For the text-containing cell, return its midpoint in [X, Y] coordinate format. 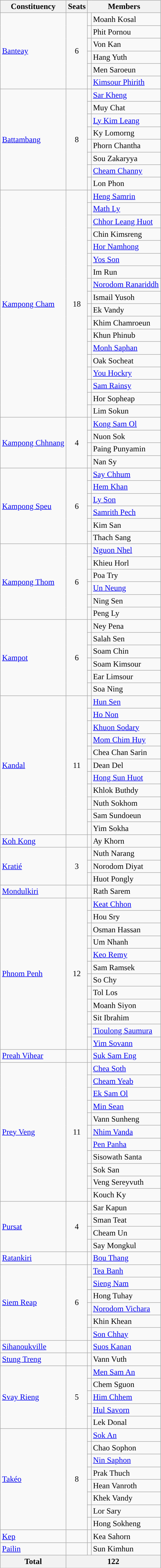
Sam Sundoeun [126, 816]
Him Chhem [126, 1397]
So Chy [126, 980]
Yim Sokha [126, 828]
Constituency [33, 7]
Preah Vihear [33, 1056]
Sihanoukville [33, 1346]
Lor Sary [126, 1511]
Ly Son [126, 500]
Kep [33, 1536]
Khieu Horl [126, 563]
18 [77, 304]
Son Chhay [126, 1334]
3 [77, 866]
Phit Pornou [126, 32]
Khlok Buthdy [126, 790]
Prak Thuch [126, 1473]
Sieng Nam [126, 1283]
Members [124, 7]
Kimsour Phirith [126, 82]
Say Mongkul [126, 1245]
Nuth Narang [126, 854]
Lon Phon [126, 184]
Nin Saphon [126, 1460]
Banteay [33, 51]
Total [33, 1561]
Kampot [33, 658]
Kouch Ky [126, 1195]
Chem Sguon [126, 1385]
Yos Son [126, 259]
Norodom Ranariddh [126, 285]
Vann Sunheng [126, 1119]
Kim San [126, 525]
Khuon Sodary [126, 727]
Peng Ly [126, 613]
Men Sam An [126, 1372]
Monh Saphan [126, 348]
Norodom Diyat [126, 866]
Poa Try [126, 576]
Sar Kapun [126, 1208]
Pailin [33, 1549]
12 [77, 974]
Suos Kanan [126, 1346]
Samrith Pech [126, 512]
Sisowath Santa [126, 1157]
Huot Pongly [126, 879]
Oak Socheat [126, 360]
Prey Veng [33, 1132]
Mondulkiri [33, 891]
Soa Ning [126, 689]
Sun Kimhun [126, 1549]
Chea Soth [126, 1068]
Chin Kimsreng [126, 234]
Hul Savorn [126, 1410]
Sam Ramsek [126, 968]
Lek Donal [126, 1423]
Kong Sam Ol [126, 424]
Takéo [33, 1479]
Sar Kheng [126, 95]
Um Nhanh [126, 942]
Kratié [33, 866]
Norodom Vichara [126, 1309]
Kandal [33, 765]
Keo Remy [126, 955]
Salah Sen [126, 639]
Nuon Sok [126, 436]
Sok San [126, 1169]
Svay Rieng [33, 1397]
Phnom Penh [33, 974]
Heng Samrin [126, 196]
Khim Chamroeun [126, 323]
Von Kan [126, 45]
Soam Chin [126, 651]
Vann Vuth [126, 1359]
Bou Thang [126, 1258]
Moanh Kosal [126, 19]
Men Saroeun [126, 70]
Sok An [126, 1435]
Kampong Speu [33, 506]
Kampong Cham [33, 304]
Paing Punyamin [126, 449]
Phorn Chantha [126, 145]
Ning Sen [126, 601]
Cheam Un [126, 1233]
Hong Sun Huot [126, 778]
Ismail Yusoh [126, 297]
Ratankiri [33, 1258]
Dean Del [126, 765]
Hun Sen [126, 702]
Thach Sang [126, 537]
Hou Sry [126, 917]
Chhor Leang Huot [126, 222]
Ay Khorn [126, 841]
Min Sean [126, 1106]
Moanh Siyon [126, 1005]
Ek Vandy [126, 310]
Chao Sophon [126, 1448]
Hor Namhong [126, 247]
Nguon Nhel [126, 550]
122 [114, 1561]
5 [77, 1397]
You Hockry [126, 373]
Pursat [33, 1227]
Koh Kong [33, 841]
Lim Sokun [126, 411]
Math Ly [126, 209]
Kea Sahorn [126, 1536]
Hong Tuhay [126, 1296]
Ear Limsour [126, 677]
Battambang [33, 139]
Sou Zakaryya [126, 158]
Keat Chhon [126, 904]
Cheam Yeab [126, 1081]
Nhim Vanda [126, 1132]
Yim Sovann [126, 1043]
Rath Sarem [126, 891]
Hean Vanroth [126, 1486]
Nuth Sokhom [126, 803]
Sman Teat [126, 1220]
Pen Panha [126, 1144]
Sit Ibrahim [126, 1018]
Siem Reap [33, 1302]
Ly Kim Leang [126, 120]
Muy Chat [126, 108]
Osman Hassan [126, 929]
Veng Sereyvuth [126, 1182]
Chea Chan Sarin [126, 752]
Khin Khean [126, 1321]
Tioulong Saumura [126, 1031]
Khek Vandy [126, 1498]
Suk Sam Eng [126, 1056]
Nan Sy [126, 462]
Ky Lomorng [126, 133]
Sam Rainsy [126, 386]
Ek Sam Ol [126, 1094]
Stung Treng [33, 1359]
Tol Los [126, 993]
Soam Kimsour [126, 664]
Say Chhum [126, 474]
Kampong Chhnang [33, 443]
Hang Yuth [126, 57]
Hem Khan [126, 487]
Khun Phinub [126, 335]
Un Neung [126, 588]
Cheam Channy [126, 171]
Kampong Thom [33, 582]
Mom Chim Huy [126, 740]
Im Run [126, 272]
Ho Non [126, 714]
Hong Sokheng [126, 1523]
Tea Banh [126, 1271]
Seats [77, 7]
Hor Sopheap [126, 399]
Ney Pena [126, 626]
